Detect which cell encompasses the target text, then output its [x, y] center coordinate. 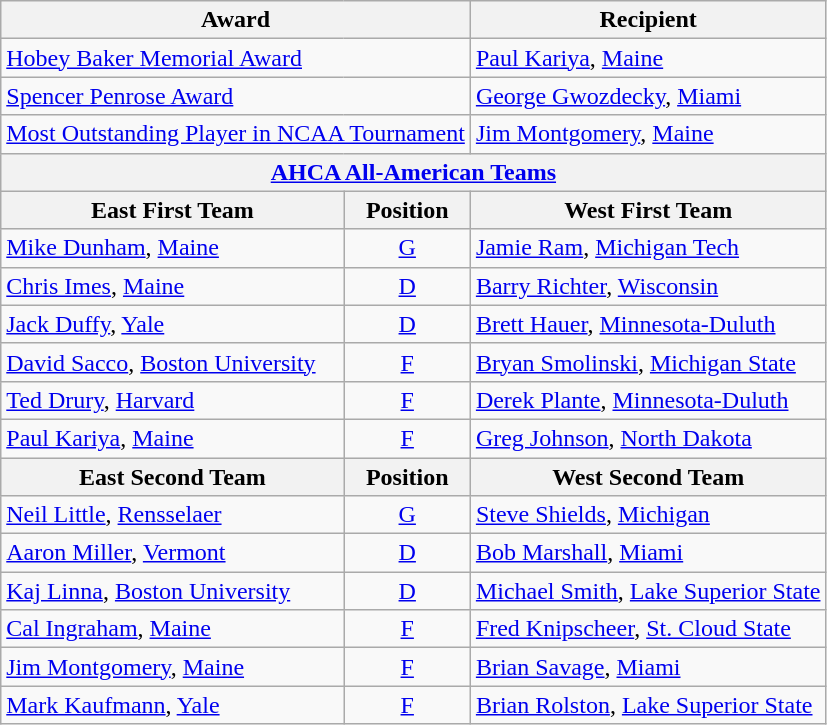
East Second Team [172, 477]
Greg Johnson, North Dakota [648, 438]
George Gwozdecky, Miami [648, 96]
West First Team [648, 210]
East First Team [172, 210]
Mark Kaufmann, Yale [172, 705]
Fred Knipscheer, St. Cloud State [648, 629]
Jack Duffy, Yale [172, 324]
Barry Richter, Wisconsin [648, 286]
Brian Savage, Miami [648, 667]
Derek Plante, Minnesota-Duluth [648, 400]
Michael Smith, Lake Superior State [648, 591]
Bryan Smolinski, Michigan State [648, 362]
Chris Imes, Maine [172, 286]
Recipient [648, 20]
West Second Team [648, 477]
Spencer Penrose Award [236, 96]
Kaj Linna, Boston University [172, 591]
Award [236, 20]
Hobey Baker Memorial Award [236, 58]
Steve Shields, Michigan [648, 515]
Brett Hauer, Minnesota-Duluth [648, 324]
David Sacco, Boston University [172, 362]
Mike Dunham, Maine [172, 248]
Neil Little, Rensselaer [172, 515]
AHCA All-American Teams [414, 172]
Aaron Miller, Vermont [172, 553]
Brian Rolston, Lake Superior State [648, 705]
Most Outstanding Player in NCAA Tournament [236, 134]
Cal Ingraham, Maine [172, 629]
Ted Drury, Harvard [172, 400]
Jamie Ram, Michigan Tech [648, 248]
Bob Marshall, Miami [648, 553]
